Locate the cell with the specified text and output its [X, Y] center coordinate. 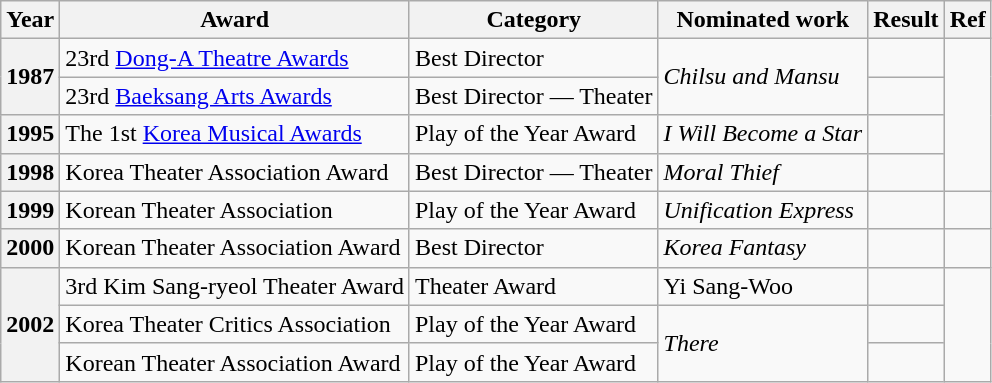
There [763, 343]
Yi Sang-Woo [763, 286]
I Will Become a Star [763, 134]
The 1st Korea Musical Awards [235, 134]
Chilsu and Mansu [763, 77]
2000 [30, 248]
1995 [30, 134]
1999 [30, 210]
1987 [30, 77]
Result [906, 20]
23rd Baeksang Arts Awards [235, 96]
23rd Dong-A Theatre Awards [235, 58]
Award [235, 20]
Korea Fantasy [763, 248]
2002 [30, 324]
1998 [30, 172]
Ref [968, 20]
Moral Thief [763, 172]
Unification Express [763, 210]
3rd Kim Sang-ryeol Theater Award [235, 286]
Theater Award [534, 286]
Category [534, 20]
Korea Theater Critics Association [235, 324]
Korea Theater Association Award [235, 172]
Nominated work [763, 20]
Korean Theater Association [235, 210]
Year [30, 20]
